Extract the (X, Y) coordinate from the center of the cell holding the provided text.  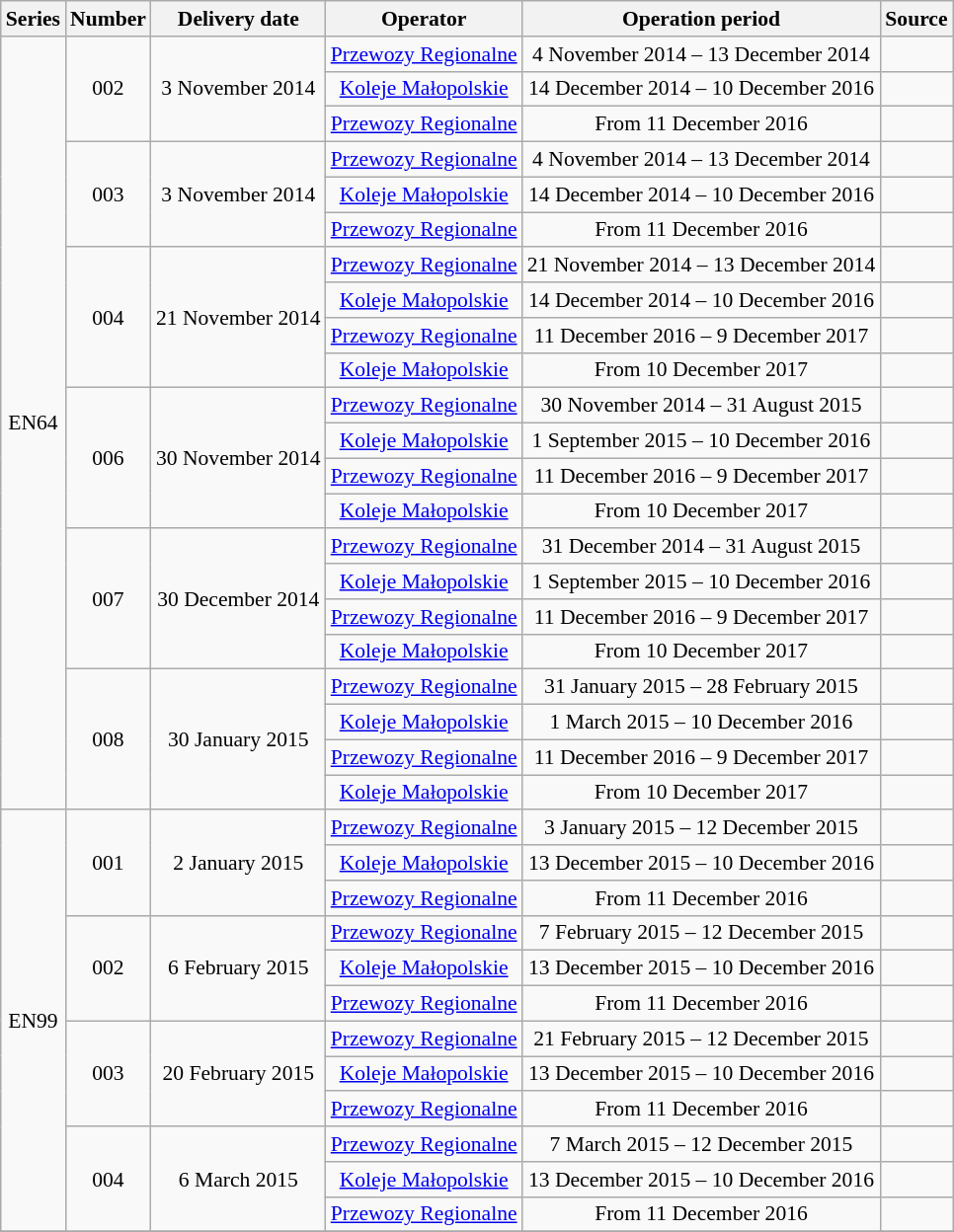
001 (109, 863)
Series (34, 19)
21 February 2015 – 12 December 2015 (701, 1039)
30 November 2014 – 31 August 2015 (701, 406)
Operation period (701, 19)
6 March 2015 (239, 1179)
30 December 2014 (239, 599)
31 January 2015 – 28 February 2015 (701, 687)
6 February 2015 (239, 967)
30 November 2014 (239, 458)
21 November 2014 (239, 318)
2 January 2015 (239, 863)
3 January 2015 – 12 December 2015 (701, 828)
008 (109, 739)
7 March 2015 – 12 December 2015 (701, 1144)
EN64 (34, 423)
006 (109, 458)
7 February 2015 – 12 December 2015 (701, 933)
007 (109, 599)
Operator (425, 19)
Delivery date (239, 19)
21 November 2014 – 13 December 2014 (701, 266)
31 December 2014 – 31 August 2015 (701, 547)
30 January 2015 (239, 739)
Number (109, 19)
1 March 2015 – 10 December 2016 (701, 723)
Source (916, 19)
20 February 2015 (239, 1074)
